Search for the cell housing the specified text and yield its [X, Y] center coordinate. 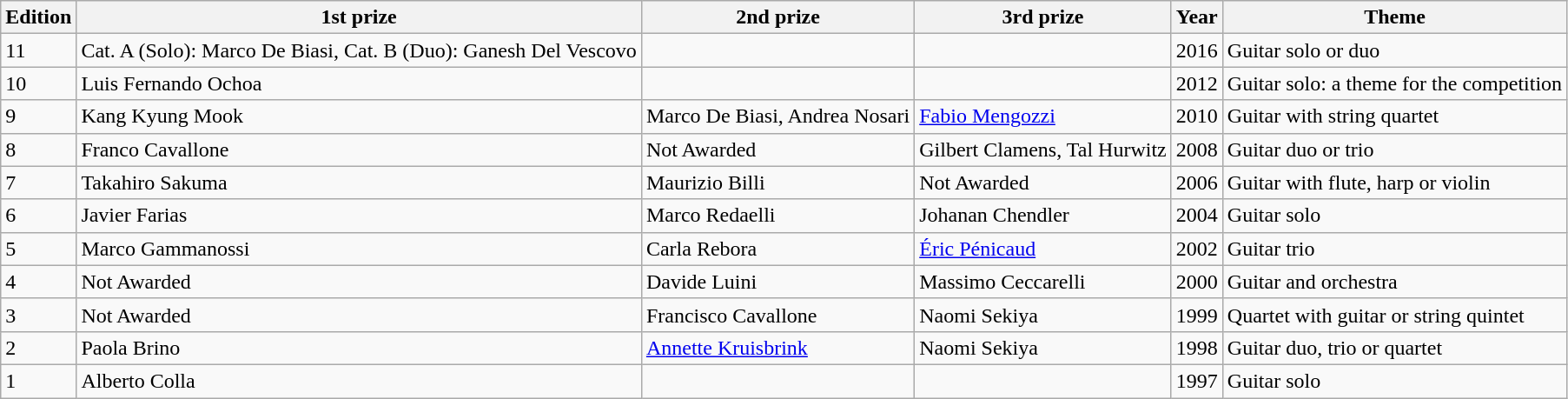
6 [38, 216]
Cat. A (Solo): Marco De Biasi, Cat. B (Duo): Ganesh Del Vescovo [360, 50]
Guitar duo, trio or quartet [1394, 348]
Guitar with string quartet [1394, 116]
Guitar trio [1394, 249]
Year [1197, 17]
4 [38, 282]
Quartet with guitar or string quintet [1394, 315]
2004 [1197, 216]
Guitar duo or trio [1394, 150]
2008 [1197, 150]
Massimo Ceccarelli [1043, 282]
Luis Fernando Ochoa [360, 83]
Alberto Colla [360, 381]
1st prize [360, 17]
1 [38, 381]
Johanan Chendler [1043, 216]
Fabio Mengozzi [1043, 116]
2012 [1197, 83]
Francisco Cavallone [777, 315]
Marco De Biasi, Andrea Nosari [777, 116]
Guitar with flute, harp or violin [1394, 183]
2006 [1197, 183]
Guitar solo or duo [1394, 50]
Theme [1394, 17]
10 [38, 83]
11 [38, 50]
Edition [38, 17]
2 [38, 348]
Kang Kyung Mook [360, 116]
Davide Luini [777, 282]
Takahiro Sakuma [360, 183]
9 [38, 116]
Guitar solo: a theme for the competition [1394, 83]
5 [38, 249]
Éric Pénicaud [1043, 249]
1998 [1197, 348]
Carla Rebora [777, 249]
2016 [1197, 50]
2002 [1197, 249]
3 [38, 315]
Franco Cavallone [360, 150]
2010 [1197, 116]
Marco Gammanossi [360, 249]
2000 [1197, 282]
2nd prize [777, 17]
Maurizio Billi [777, 183]
Annette Kruisbrink [777, 348]
Marco Redaelli [777, 216]
1999 [1197, 315]
8 [38, 150]
Guitar and orchestra [1394, 282]
Javier Farias [360, 216]
Gilbert Clamens, Tal Hurwitz [1043, 150]
3rd prize [1043, 17]
1997 [1197, 381]
7 [38, 183]
Paola Brino [360, 348]
